Capture the cell that displays the provided text and extract its [X, Y] central coordinate. 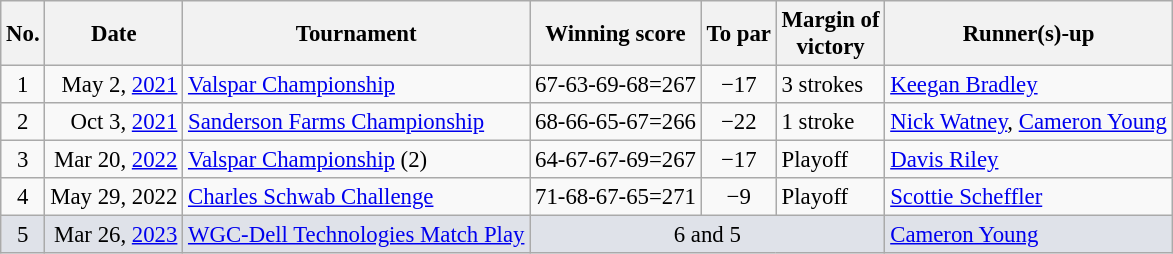
64-67-67-69=267 [616, 160]
6 and 5 [708, 235]
Charles Schwab Challenge [356, 197]
Keegan Bradley [1028, 85]
May 2, 2021 [114, 85]
Tournament [356, 34]
3 [23, 160]
71-68-67-65=271 [616, 197]
Valspar Championship (2) [356, 160]
1 stroke [830, 122]
Scottie Scheffler [1028, 197]
Winning score [616, 34]
5 [23, 235]
May 29, 2022 [114, 197]
Mar 26, 2023 [114, 235]
WGC-Dell Technologies Match Play [356, 235]
Nick Watney, Cameron Young [1028, 122]
To par [738, 34]
Davis Riley [1028, 160]
Mar 20, 2022 [114, 160]
Valspar Championship [356, 85]
68-66-65-67=266 [616, 122]
Oct 3, 2021 [114, 122]
4 [23, 197]
Sanderson Farms Championship [356, 122]
67-63-69-68=267 [616, 85]
Cameron Young [1028, 235]
Runner(s)-up [1028, 34]
1 [23, 85]
Date [114, 34]
No. [23, 34]
Margin ofvictory [830, 34]
−9 [738, 197]
−22 [738, 122]
2 [23, 122]
3 strokes [830, 85]
